Search for the cell housing the specified text and yield its [X, Y] center coordinate. 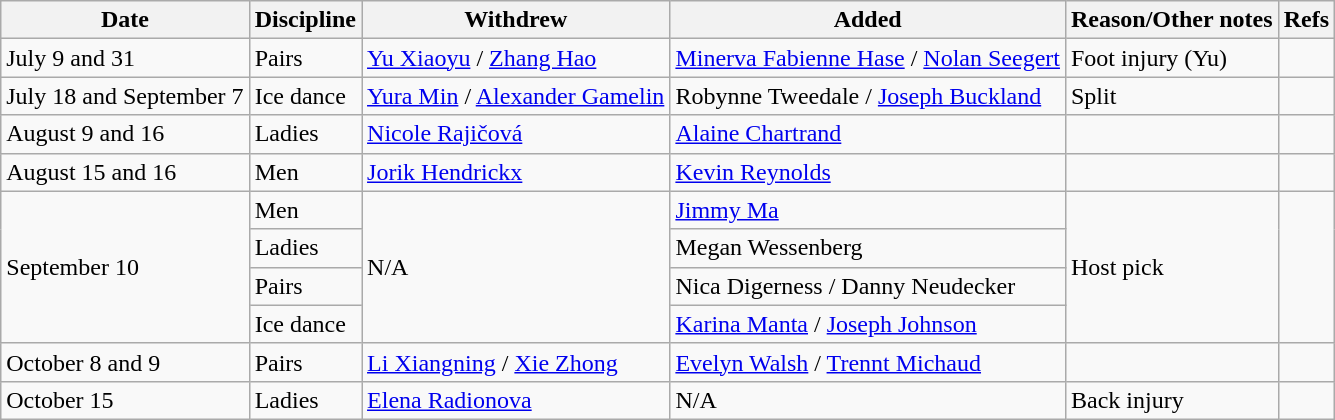
July 18 and September 7 [125, 96]
September 10 [125, 267]
Host pick [1172, 267]
Alaine Chartrand [868, 134]
Kevin Reynolds [868, 172]
Refs [1306, 20]
Reason/Other notes [1172, 20]
Added [868, 20]
August 9 and 16 [125, 134]
Elena Radionova [516, 400]
Jimmy Ma [868, 210]
Withdrew [516, 20]
Jorik Hendrickx [516, 172]
Nicole Rajičová [516, 134]
Evelyn Walsh / Trennt Michaud [868, 362]
Back injury [1172, 400]
October 8 and 9 [125, 362]
Split [1172, 96]
Nica Digerness / Danny Neudecker [868, 286]
Yu Xiaoyu / Zhang Hao [516, 58]
Yura Min / Alexander Gamelin [516, 96]
Li Xiangning / Xie Zhong [516, 362]
Date [125, 20]
Megan Wessenberg [868, 248]
August 15 and 16 [125, 172]
October 15 [125, 400]
Karina Manta / Joseph Johnson [868, 324]
Robynne Tweedale / Joseph Buckland [868, 96]
July 9 and 31 [125, 58]
Foot injury (Yu) [1172, 58]
Discipline [305, 20]
Minerva Fabienne Hase / Nolan Seegert [868, 58]
